From the cell containing the given text, extract its center point as [X, Y] coordinate. 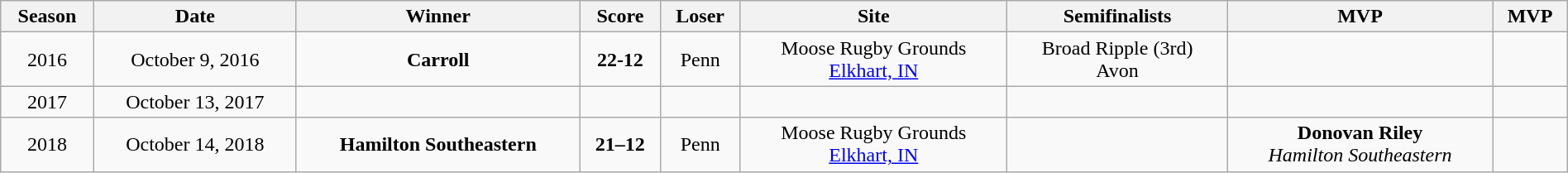
Date [195, 17]
Carroll [438, 60]
2017 [47, 102]
October 13, 2017 [195, 102]
Score [620, 17]
October 9, 2016 [195, 60]
October 14, 2018 [195, 144]
2016 [47, 60]
Winner [438, 17]
Site [873, 17]
22-12 [620, 60]
Donovan RileyHamilton Southeastern [1360, 144]
Broad Ripple (3rd)Avon [1117, 60]
Loser [700, 17]
21–12 [620, 144]
Season [47, 17]
Hamilton Southeastern [438, 144]
2018 [47, 144]
Semifinalists [1117, 17]
